Locate the cell with the specified text and output its (X, Y) center coordinate. 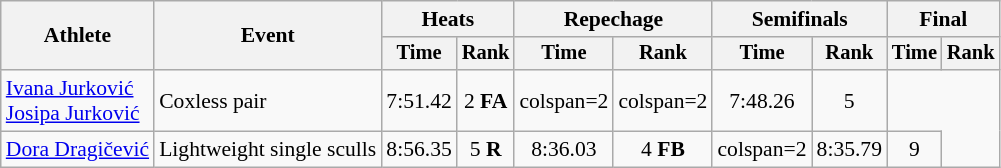
Dora Dragičević (78, 150)
Heats (448, 19)
Athlete (78, 36)
Event (268, 36)
Repechage (613, 19)
Final (943, 19)
9 (914, 150)
8:36.03 (564, 150)
5 R (486, 150)
2 FA (486, 100)
7:48.26 (762, 100)
Ivana JurkovićJosipa Jurković (78, 100)
Lightweight single sculls (268, 150)
8:35.79 (850, 150)
Semifinals (800, 19)
4 FB (662, 150)
5 (850, 100)
Coxless pair (268, 100)
7:51.42 (418, 100)
8:56.35 (418, 150)
